Detect which cell encompasses the target text, then output its [X, Y] center coordinate. 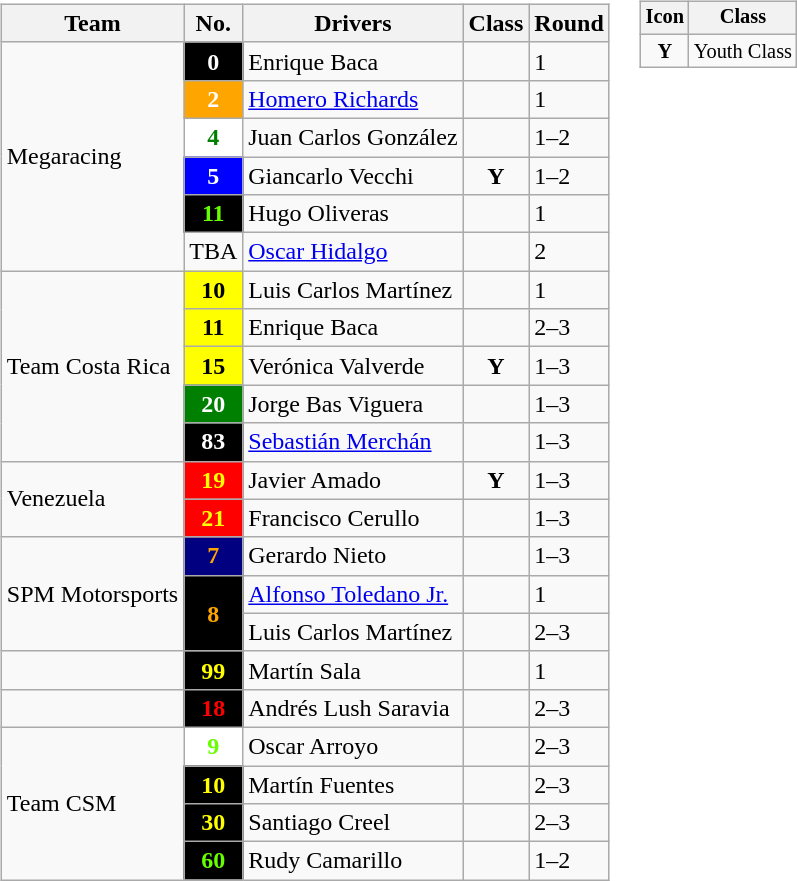
Martín Sala [353, 670]
Jorge Bas Viguera [353, 404]
Sebastián Merchán [353, 442]
21 [214, 518]
Francisco Cerullo [353, 518]
Martín Fuentes [353, 785]
5 [214, 175]
Team [92, 23]
Drivers [353, 23]
Team Costa Rica [92, 366]
Verónica Valverde [353, 366]
19 [214, 480]
Team CSM [92, 803]
Homero Richards [353, 99]
Icon [665, 18]
99 [214, 670]
4 [214, 137]
Giancarlo Vecchi [353, 175]
20 [214, 404]
8 [214, 613]
30 [214, 823]
0 [214, 61]
Round [569, 23]
Hugo Oliveras [353, 214]
No. [214, 23]
Venezuela [92, 499]
Andrés Lush Saravia [353, 708]
Rudy Camarillo [353, 861]
18 [214, 708]
Javier Amado [353, 480]
Alfonso Toledano Jr. [353, 594]
60 [214, 861]
Santiago Creel [353, 823]
15 [214, 366]
7 [214, 556]
83 [214, 442]
9 [214, 746]
Juan Carlos González [353, 137]
TBA [214, 252]
Gerardo Nieto [353, 556]
SPM Motorsports [92, 594]
Oscar Arroyo [353, 746]
Youth Class [743, 51]
Megaracing [92, 156]
Oscar Hidalgo [353, 252]
